For the text-containing cell, return its midpoint in [X, Y] coordinate format. 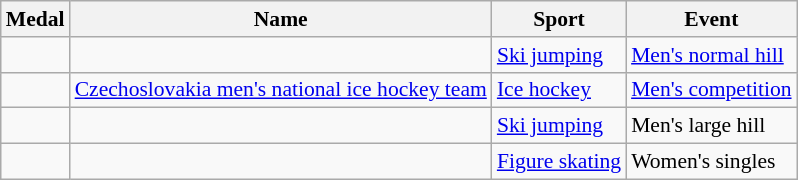
Event [712, 19]
Medal [36, 19]
Name [281, 19]
Men's normal hill [712, 55]
Figure skating [559, 162]
Men's competition [712, 90]
Czechoslovakia men's national ice hockey team [281, 90]
Men's large hill [712, 126]
Ice hockey [559, 90]
Sport [559, 19]
Women's singles [712, 162]
